Provide the [x, y] coordinate of the cell's center where the given text is located.  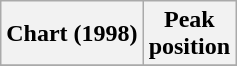
Chart (1998) [72, 34]
Peakposition [189, 34]
